Pinpoint the cell where the given text exists, returning its (X, Y) midpoint coordinate. 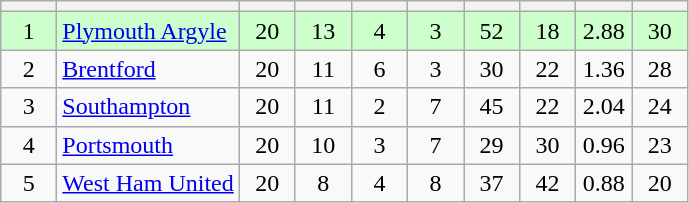
29 (492, 145)
28 (660, 69)
0.96 (604, 145)
45 (492, 107)
1 (29, 31)
2.88 (604, 31)
West Ham United (148, 183)
42 (548, 183)
52 (492, 31)
10 (323, 145)
24 (660, 107)
Brentford (148, 69)
Portsmouth (148, 145)
18 (548, 31)
23 (660, 145)
Plymouth Argyle (148, 31)
6 (379, 69)
Southampton (148, 107)
1.36 (604, 69)
0.88 (604, 183)
5 (29, 183)
13 (323, 31)
2.04 (604, 107)
37 (492, 183)
